Search for the cell housing the specified text and yield its (X, Y) center coordinate. 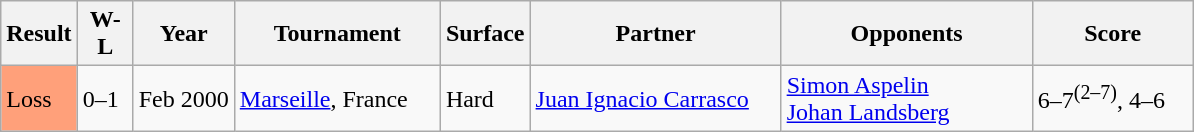
Partner (656, 34)
Surface (485, 34)
0–1 (105, 98)
Hard (485, 98)
6–7(2–7), 4–6 (1112, 98)
Opponents (906, 34)
Result (39, 34)
Score (1112, 34)
Juan Ignacio Carrasco (656, 98)
W-L (105, 34)
Feb 2000 (184, 98)
Year (184, 34)
Tournament (337, 34)
Marseille, France (337, 98)
Loss (39, 98)
Simon Aspelin Johan Landsberg (906, 98)
